Extract the [X, Y] coordinate from the center of the cell holding the provided text.  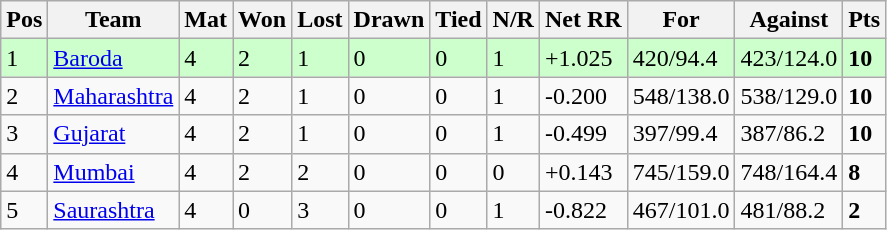
Saurashtra [114, 210]
Against [789, 20]
Drawn [389, 20]
-0.200 [583, 96]
-0.499 [583, 134]
8 [864, 172]
Team [114, 20]
Gujarat [114, 134]
Pts [864, 20]
481/88.2 [789, 210]
420/94.4 [681, 58]
+1.025 [583, 58]
Net RR [583, 20]
748/164.4 [789, 172]
745/159.0 [681, 172]
5 [24, 210]
467/101.0 [681, 210]
Pos [24, 20]
397/99.4 [681, 134]
387/86.2 [789, 134]
Baroda [114, 58]
+0.143 [583, 172]
Lost [320, 20]
Tied [458, 20]
Mumbai [114, 172]
Won [262, 20]
Mat [206, 20]
N/R [513, 20]
For [681, 20]
-0.822 [583, 210]
423/124.0 [789, 58]
548/138.0 [681, 96]
538/129.0 [789, 96]
Maharashtra [114, 96]
